Output the (x, y) coordinate of the center of the cell containing the given text.  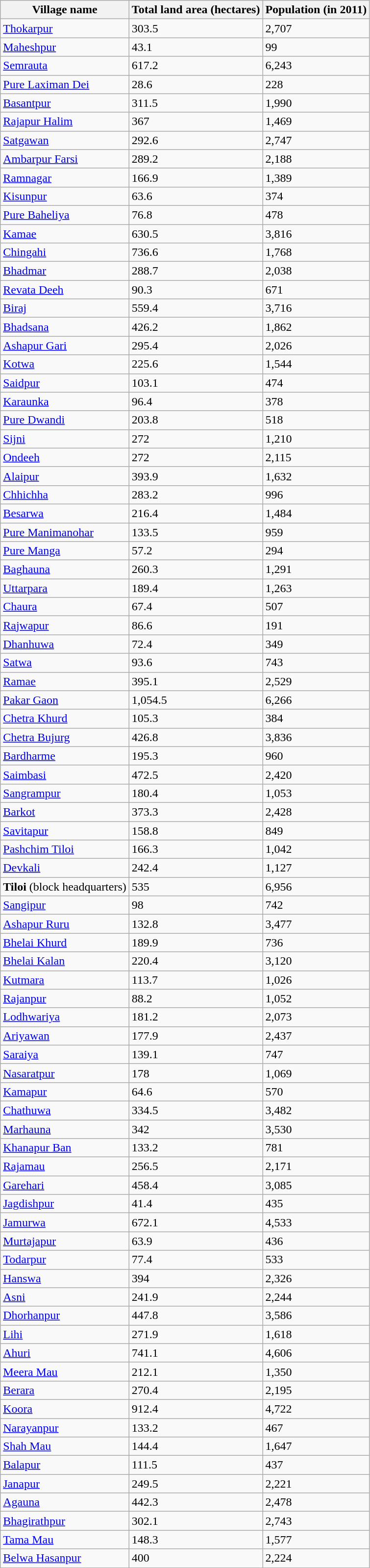
242.4 (196, 868)
Total land area (hectares) (196, 10)
1,577 (316, 1540)
996 (316, 495)
533 (316, 1260)
Khanapur Ban (65, 1148)
912.4 (196, 1409)
3,530 (316, 1129)
3,586 (316, 1316)
Ashapur Gari (65, 346)
Ondeeh (65, 457)
630.5 (196, 234)
Berara (65, 1390)
311.5 (196, 103)
394 (196, 1278)
256.5 (196, 1167)
2,743 (316, 1521)
2,437 (316, 1036)
2,420 (316, 774)
478 (316, 215)
Saidpur (65, 383)
76.8 (196, 215)
447.8 (196, 1316)
672.1 (196, 1222)
1,618 (316, 1334)
166.9 (196, 177)
Rajapur Halim (65, 122)
Basantpur (65, 103)
Narayanpur (65, 1428)
144.4 (196, 1446)
1,291 (316, 570)
Lodhwariya (65, 1017)
260.3 (196, 570)
Saimbasi (65, 774)
Revata Deeh (65, 290)
559.4 (196, 308)
189.9 (196, 943)
458.4 (196, 1185)
Shah Mau (65, 1446)
1,350 (316, 1371)
Savitapur (65, 831)
241.9 (196, 1297)
Barkot (65, 812)
Bhelai Khurd (65, 943)
Chaura (65, 607)
Belwa Hasanpur (65, 1558)
Rajwapur (65, 625)
178 (196, 1073)
Sangipur (65, 905)
2,707 (316, 28)
Kamae (65, 234)
570 (316, 1092)
467 (316, 1428)
Rajanpur (65, 998)
393.9 (196, 476)
Village name (65, 10)
1,053 (316, 793)
271.9 (196, 1334)
671 (316, 290)
3,482 (316, 1110)
Balapur (65, 1465)
Maheshpur (65, 47)
1,862 (316, 327)
Population (in 2011) (316, 10)
2,244 (316, 1297)
Sangrampur (65, 793)
Jagdishpur (65, 1204)
216.4 (196, 513)
Ramae (65, 681)
400 (196, 1558)
960 (316, 756)
132.8 (196, 924)
2,188 (316, 159)
736 (316, 943)
384 (316, 719)
90.3 (196, 290)
Kotwa (65, 364)
1,026 (316, 980)
2,171 (316, 1167)
103.1 (196, 383)
435 (316, 1204)
1,389 (316, 177)
Ambarpur Farsi (65, 159)
2,073 (316, 1017)
96.4 (196, 401)
Biraj (65, 308)
Pure Baheliya (65, 215)
Ashapur Ruru (65, 924)
395.1 (196, 681)
166.3 (196, 849)
Devkali (65, 868)
3,477 (316, 924)
426.2 (196, 327)
Satwa (65, 663)
Bardharme (65, 756)
225.6 (196, 364)
373.3 (196, 812)
334.5 (196, 1110)
249.5 (196, 1484)
2,221 (316, 1484)
43.1 (196, 47)
743 (316, 663)
1,052 (316, 998)
Chetra Bujurg (65, 737)
Alaipur (65, 476)
507 (316, 607)
436 (316, 1241)
Ahuri (65, 1353)
Ariyawan (65, 1036)
3,120 (316, 961)
28.6 (196, 84)
Dhanhuwa (65, 644)
41.4 (196, 1204)
113.7 (196, 980)
742 (316, 905)
Chathuwa (65, 1110)
Pashchim Tiloi (65, 849)
1,069 (316, 1073)
Marhauna (65, 1129)
283.2 (196, 495)
1,484 (316, 513)
6,266 (316, 700)
133.5 (196, 532)
Bhadmar (65, 271)
3,085 (316, 1185)
Asni (65, 1297)
Pure Dwandi (65, 420)
2,195 (316, 1390)
203.8 (196, 420)
Tiloi (block headquarters) (65, 887)
Dhorhanpur (65, 1316)
181.2 (196, 1017)
6,956 (316, 887)
747 (316, 1054)
148.3 (196, 1540)
2,038 (316, 271)
295.4 (196, 346)
Pure Laximan Dei (65, 84)
518 (316, 420)
Satgawan (65, 140)
Saraiya (65, 1054)
1,632 (316, 476)
781 (316, 1148)
177.9 (196, 1036)
367 (196, 122)
Nasaratpur (65, 1073)
474 (316, 383)
1,768 (316, 252)
Murtajapur (65, 1241)
1,469 (316, 122)
Agauna (65, 1502)
1,054.5 (196, 700)
1,042 (316, 849)
Rajamau (65, 1167)
86.6 (196, 625)
57.2 (196, 551)
1,263 (316, 588)
3,816 (316, 234)
Semrauta (65, 66)
342 (196, 1129)
Chetra Khurd (65, 719)
2,224 (316, 1558)
72.4 (196, 644)
111.5 (196, 1465)
158.8 (196, 831)
378 (316, 401)
1,647 (316, 1446)
Uttarpara (65, 588)
Karaunka (65, 401)
Besarwa (65, 513)
212.1 (196, 1371)
195.3 (196, 756)
93.6 (196, 663)
180.4 (196, 793)
6,243 (316, 66)
849 (316, 831)
617.2 (196, 66)
374 (316, 196)
Kutmara (65, 980)
Pure Manga (65, 551)
Meera Mau (65, 1371)
442.3 (196, 1502)
294 (316, 551)
139.1 (196, 1054)
63.9 (196, 1241)
Janapur (65, 1484)
Garehari (65, 1185)
2,428 (316, 812)
1,544 (316, 364)
1,990 (316, 103)
2,115 (316, 457)
Chhichha (65, 495)
Jamurwa (65, 1222)
2,747 (316, 140)
741.1 (196, 1353)
2,326 (316, 1278)
105.3 (196, 719)
426.8 (196, 737)
270.4 (196, 1390)
535 (196, 887)
2,026 (316, 346)
288.7 (196, 271)
303.5 (196, 28)
64.6 (196, 1092)
67.4 (196, 607)
349 (316, 644)
Ramnagar (65, 177)
292.6 (196, 140)
Todarpur (65, 1260)
98 (196, 905)
Chingahi (65, 252)
Pakar Gaon (65, 700)
99 (316, 47)
3,716 (316, 308)
959 (316, 532)
Koora (65, 1409)
302.1 (196, 1521)
472.5 (196, 774)
736.6 (196, 252)
3,836 (316, 737)
220.4 (196, 961)
Kisunpur (65, 196)
Baghauna (65, 570)
228 (316, 84)
Pure Manimanohar (65, 532)
2,529 (316, 681)
Lihi (65, 1334)
77.4 (196, 1260)
4,606 (316, 1353)
437 (316, 1465)
4,722 (316, 1409)
Tama Mau (65, 1540)
4,533 (316, 1222)
289.2 (196, 159)
Bhadsana (65, 327)
Bhelai Kalan (65, 961)
1,210 (316, 439)
Thokarpur (65, 28)
88.2 (196, 998)
191 (316, 625)
63.6 (196, 196)
189.4 (196, 588)
2,478 (316, 1502)
Hanswa (65, 1278)
Sijni (65, 439)
Kamapur (65, 1092)
Bhagirathpur (65, 1521)
1,127 (316, 868)
